Scan for the cell matching the given text and deliver its [x, y] coordinate at center. 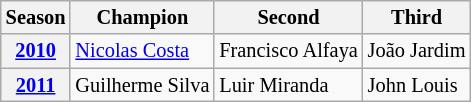
Luir Miranda [288, 85]
João Jardim [417, 51]
John Louis [417, 85]
Second [288, 17]
Nicolas Costa [142, 51]
2010 [36, 51]
Francisco Alfaya [288, 51]
Guilherme Silva [142, 85]
Season [36, 17]
Champion [142, 17]
Third [417, 17]
2011 [36, 85]
